Determine the (X, Y) coordinate at the center of the cell enclosing the given text.  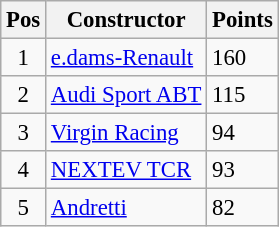
Constructor (126, 20)
Andretti (126, 208)
Virgin Racing (126, 133)
Pos (24, 20)
82 (242, 208)
2 (24, 95)
94 (242, 133)
NEXTEV TCR (126, 170)
93 (242, 170)
160 (242, 58)
3 (24, 133)
4 (24, 170)
1 (24, 58)
e.dams-Renault (126, 58)
Audi Sport ABT (126, 95)
Points (242, 20)
5 (24, 208)
115 (242, 95)
